Find where the given text appears and provide that cell's center as (x, y) coordinate. 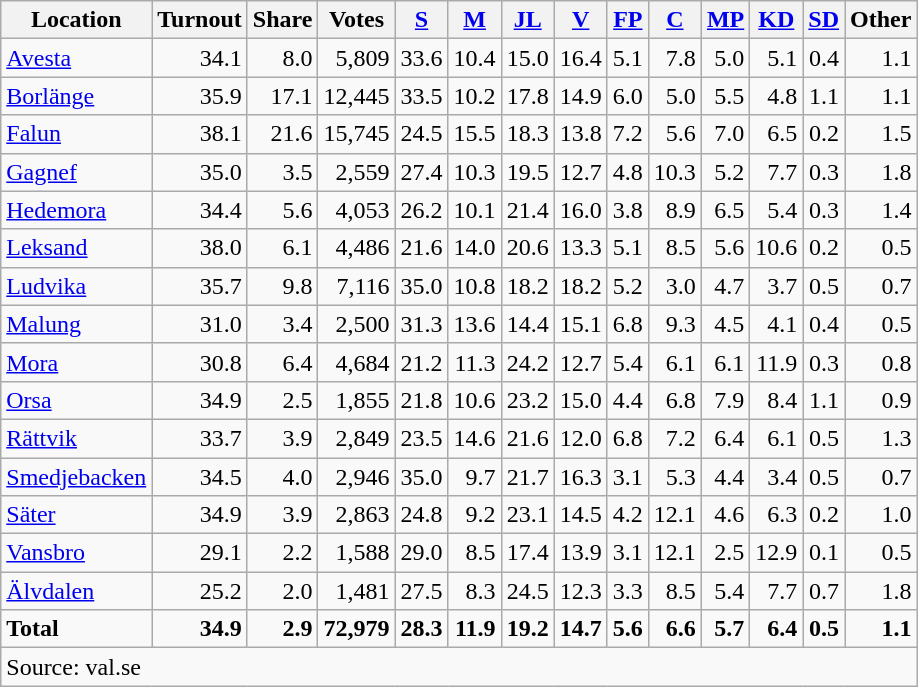
Vansbro (76, 553)
6.6 (674, 629)
9.7 (474, 477)
Leksand (76, 248)
Rättvik (76, 438)
9.8 (282, 286)
7.0 (725, 134)
Total (76, 629)
Mora (76, 362)
Borlänge (76, 96)
2,849 (356, 438)
4,053 (356, 210)
33.5 (422, 96)
4.2 (628, 515)
14.7 (580, 629)
8.0 (282, 58)
1,481 (356, 591)
21.2 (422, 362)
35.9 (200, 96)
26.2 (422, 210)
38.1 (200, 134)
M (474, 20)
34.4 (200, 210)
7.9 (725, 400)
3.0 (674, 286)
Other (881, 20)
4,486 (356, 248)
15.5 (474, 134)
Orsa (76, 400)
16.0 (580, 210)
Säter (76, 515)
S (422, 20)
17.1 (282, 96)
Gagnef (76, 172)
10.8 (474, 286)
1.5 (881, 134)
C (674, 20)
9.3 (674, 324)
24.8 (422, 515)
10.2 (474, 96)
18.3 (528, 134)
0.9 (881, 400)
20.6 (528, 248)
1.3 (881, 438)
14.4 (528, 324)
12,445 (356, 96)
1.0 (881, 515)
17.8 (528, 96)
FP (628, 20)
27.4 (422, 172)
21.4 (528, 210)
16.3 (580, 477)
MP (725, 20)
34.5 (200, 477)
2.0 (282, 591)
16.4 (580, 58)
12.3 (580, 591)
24.2 (528, 362)
KD (776, 20)
13.8 (580, 134)
JL (528, 20)
2.9 (282, 629)
8.3 (474, 591)
3.8 (628, 210)
14.0 (474, 248)
0.8 (881, 362)
17.4 (528, 553)
3.7 (776, 286)
4.5 (725, 324)
2,863 (356, 515)
8.9 (674, 210)
4.6 (725, 515)
7.8 (674, 58)
35.7 (200, 286)
12.0 (580, 438)
Falun (76, 134)
72,979 (356, 629)
7,116 (356, 286)
Avesta (76, 58)
SD (824, 20)
29.1 (200, 553)
9.2 (474, 515)
15.1 (580, 324)
23.2 (528, 400)
4.7 (725, 286)
1.4 (881, 210)
Votes (356, 20)
2,500 (356, 324)
13.6 (474, 324)
12.9 (776, 553)
34.1 (200, 58)
5.3 (674, 477)
8.4 (776, 400)
29.0 (422, 553)
4.1 (776, 324)
Älvdalen (76, 591)
1,855 (356, 400)
Share (282, 20)
2,946 (356, 477)
14.9 (580, 96)
13.3 (580, 248)
0.1 (824, 553)
2.2 (282, 553)
19.5 (528, 172)
23.5 (422, 438)
15,745 (356, 134)
5.5 (725, 96)
13.9 (580, 553)
4,684 (356, 362)
27.5 (422, 591)
3.5 (282, 172)
33.6 (422, 58)
14.5 (580, 515)
V (580, 20)
Smedjebacken (76, 477)
30.8 (200, 362)
19.2 (528, 629)
21.8 (422, 400)
3.3 (628, 591)
Turnout (200, 20)
33.7 (200, 438)
14.6 (474, 438)
23.1 (528, 515)
5.7 (725, 629)
11.3 (474, 362)
31.3 (422, 324)
6.0 (628, 96)
21.7 (528, 477)
10.4 (474, 58)
Hedemora (76, 210)
Malung (76, 324)
25.2 (200, 591)
31.0 (200, 324)
28.3 (422, 629)
1,588 (356, 553)
5,809 (356, 58)
2,559 (356, 172)
4.0 (282, 477)
Source: val.se (459, 667)
6.3 (776, 515)
10.1 (474, 210)
Ludvika (76, 286)
38.0 (200, 248)
Location (76, 20)
